Detect which cell encompasses the target text, then output its [x, y] center coordinate. 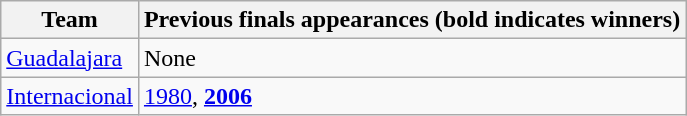
Guadalajara [70, 58]
Internacional [70, 96]
1980, 2006 [412, 96]
None [412, 58]
Team [70, 20]
Previous finals appearances (bold indicates winners) [412, 20]
